Pinpoint the cell where the given text exists, returning its [X, Y] midpoint coordinate. 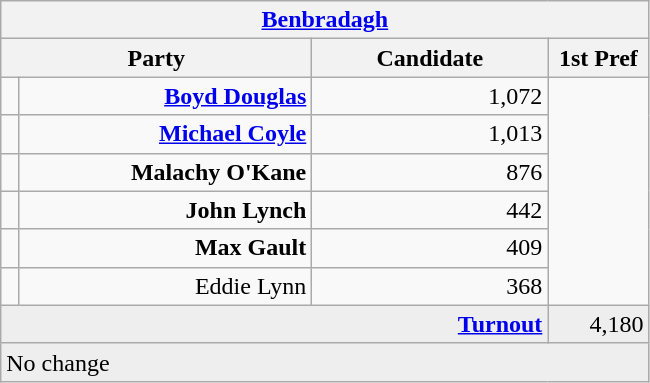
1st Pref [598, 58]
876 [430, 172]
John Lynch [165, 210]
1,013 [430, 134]
Eddie Lynn [165, 286]
Candidate [430, 58]
4,180 [598, 324]
Boyd Douglas [165, 96]
Michael Coyle [165, 134]
1,072 [430, 96]
No change [325, 362]
409 [430, 248]
Malachy O'Kane [165, 172]
Max Gault [165, 248]
442 [430, 210]
368 [430, 286]
Turnout [274, 324]
Benbradagh [325, 20]
Party [156, 58]
